Identify which cell holds the provided text, then report its [x, y] central coordinate. 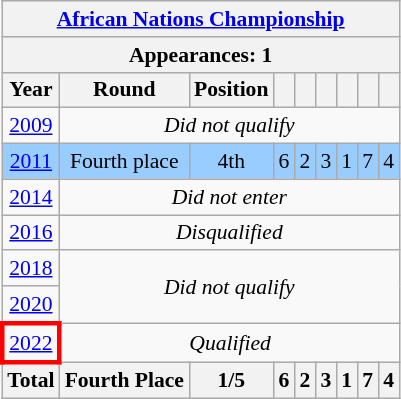
2014 [30, 197]
Position [231, 90]
Appearances: 1 [200, 55]
Total [30, 380]
2018 [30, 269]
2011 [30, 162]
Year [30, 90]
2016 [30, 233]
Disqualified [230, 233]
Fourth place [124, 162]
African Nations Championship [200, 19]
4th [231, 162]
Fourth Place [124, 380]
2009 [30, 126]
Did not enter [230, 197]
2022 [30, 342]
Round [124, 90]
Qualified [230, 342]
2020 [30, 304]
1/5 [231, 380]
